Return [x, y] of the center of cell containing provided text 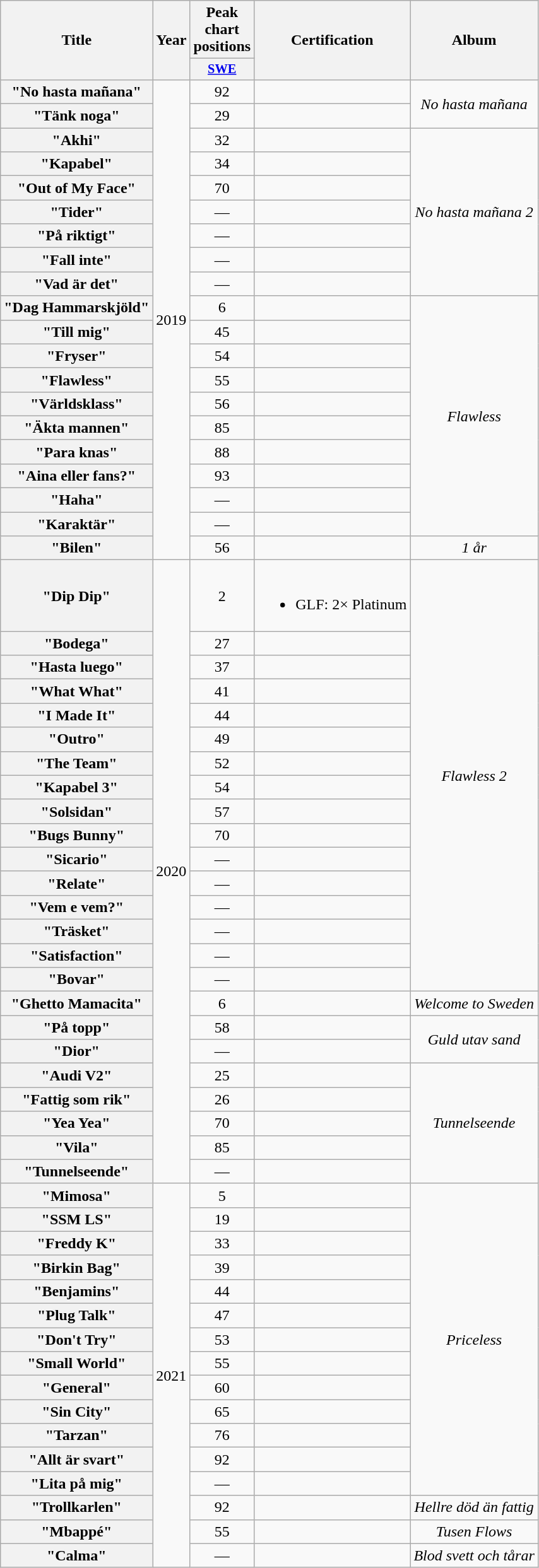
"Outro" [77, 739]
65 [222, 1412]
"Vad är det" [77, 284]
"Till mig" [77, 332]
"Solsidan" [77, 811]
"Benjamins" [77, 1291]
"Small World" [77, 1364]
"Bilen" [77, 548]
45 [222, 332]
Priceless [474, 1340]
25 [222, 1075]
"Para knas" [77, 452]
GLF: 2× Platinum [332, 595]
"Världsklass" [77, 404]
Peak chart positions [222, 30]
Year [172, 40]
Certification [332, 40]
60 [222, 1388]
"Satisfaction" [77, 956]
"Sicario" [77, 859]
"Dior" [77, 1051]
"Kapabel" [77, 164]
39 [222, 1267]
"Aina eller fans?" [77, 476]
2020 [172, 872]
Hellre död än fattig [474, 1507]
19 [222, 1219]
No hasta mañana [474, 103]
"Allt är svart" [77, 1460]
No hasta mañana 2 [474, 212]
"Kapabel 3" [77, 787]
Tunnelseende [474, 1123]
49 [222, 739]
57 [222, 811]
"Trollkarlen" [77, 1507]
"Mimosa" [77, 1195]
"Bovar" [77, 980]
33 [222, 1243]
"Fattig som rik" [77, 1099]
Flawless [474, 416]
"På riktigt" [77, 236]
"Vem e vem?" [77, 907]
"Freddy K" [77, 1243]
"Träsket" [77, 932]
41 [222, 691]
"Tänk noga" [77, 116]
Album [474, 40]
5 [222, 1195]
Blod svett och tårar [474, 1555]
93 [222, 476]
53 [222, 1340]
"General" [77, 1388]
"Vila" [77, 1147]
"Flawless" [77, 380]
Flawless 2 [474, 776]
"Tider" [77, 212]
34 [222, 164]
2019 [172, 319]
"Yea Yea" [77, 1123]
47 [222, 1316]
"Hasta luego" [77, 667]
"Tarzan" [77, 1436]
Welcome to Sweden [474, 1003]
58 [222, 1027]
"I Made It" [77, 715]
"Bodega" [77, 643]
76 [222, 1436]
"Haha" [77, 500]
"Akhi" [77, 140]
"Dag Hammarskjöld" [77, 308]
37 [222, 667]
"SSM LS" [77, 1219]
"Fall inte" [77, 260]
32 [222, 140]
"Plug Talk" [77, 1316]
"Calma" [77, 1555]
2 [222, 595]
1 år [474, 548]
88 [222, 452]
"Bugs Bunny" [77, 835]
"Birkin Bag" [77, 1267]
"Relate" [77, 883]
"På topp" [77, 1027]
"Mbappé" [77, 1531]
"Audi V2" [77, 1075]
26 [222, 1099]
"Fryser" [77, 356]
"Ghetto Mamacita" [77, 1003]
"Sin City" [77, 1412]
27 [222, 643]
"Lita på mig" [77, 1483]
Title [77, 40]
Guld utav sand [474, 1039]
52 [222, 763]
"Out of My Face" [77, 188]
Tusen Flows [474, 1531]
29 [222, 116]
"Dip Dip" [77, 595]
2021 [172, 1375]
"What What" [77, 691]
"No hasta mañana" [77, 91]
SWE [222, 69]
"Tunnelseende" [77, 1171]
"Äkta mannen" [77, 428]
"Karaktär" [77, 524]
"Don't Try" [77, 1340]
"The Team" [77, 763]
